Scan for the cell matching the given text and deliver its (X, Y) coordinate at center. 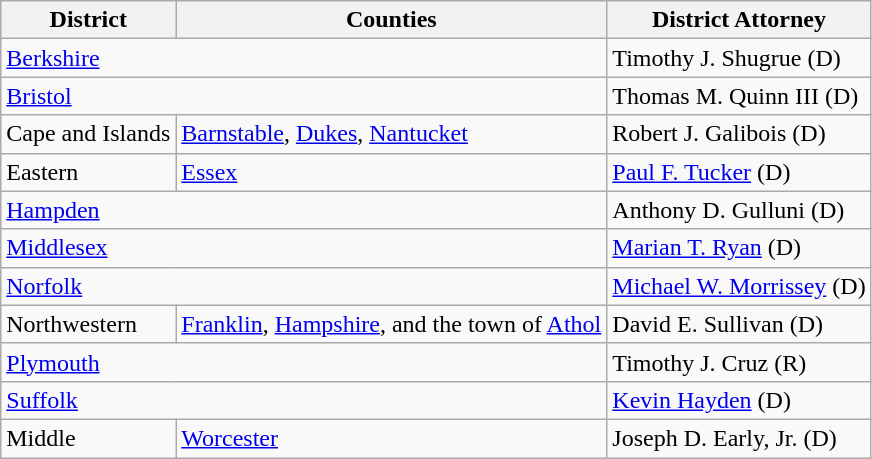
Counties (392, 20)
District (88, 20)
Bristol (304, 96)
Thomas M. Quinn III (D) (739, 96)
David E. Sullivan (D) (739, 324)
Middlesex (304, 248)
Berkshire (304, 58)
Essex (392, 172)
Anthony D. Gulluni (D) (739, 210)
Northwestern (88, 324)
Suffolk (304, 400)
Timothy J. Shugrue (D) (739, 58)
Middle (88, 438)
Kevin Hayden (D) (739, 400)
Cape and Islands (88, 134)
Norfolk (304, 286)
Plymouth (304, 362)
Joseph D. Early, Jr. (D) (739, 438)
Paul F. Tucker (D) (739, 172)
Eastern (88, 172)
Barnstable, Dukes, Nantucket (392, 134)
Marian T. Ryan (D) (739, 248)
Hampden (304, 210)
Michael W. Morrissey (D) (739, 286)
Timothy J. Cruz (R) (739, 362)
Franklin, Hampshire, and the town of Athol (392, 324)
Robert J. Galibois (D) (739, 134)
District Attorney (739, 20)
Worcester (392, 438)
